For the text-containing cell, return its midpoint in [x, y] coordinate format. 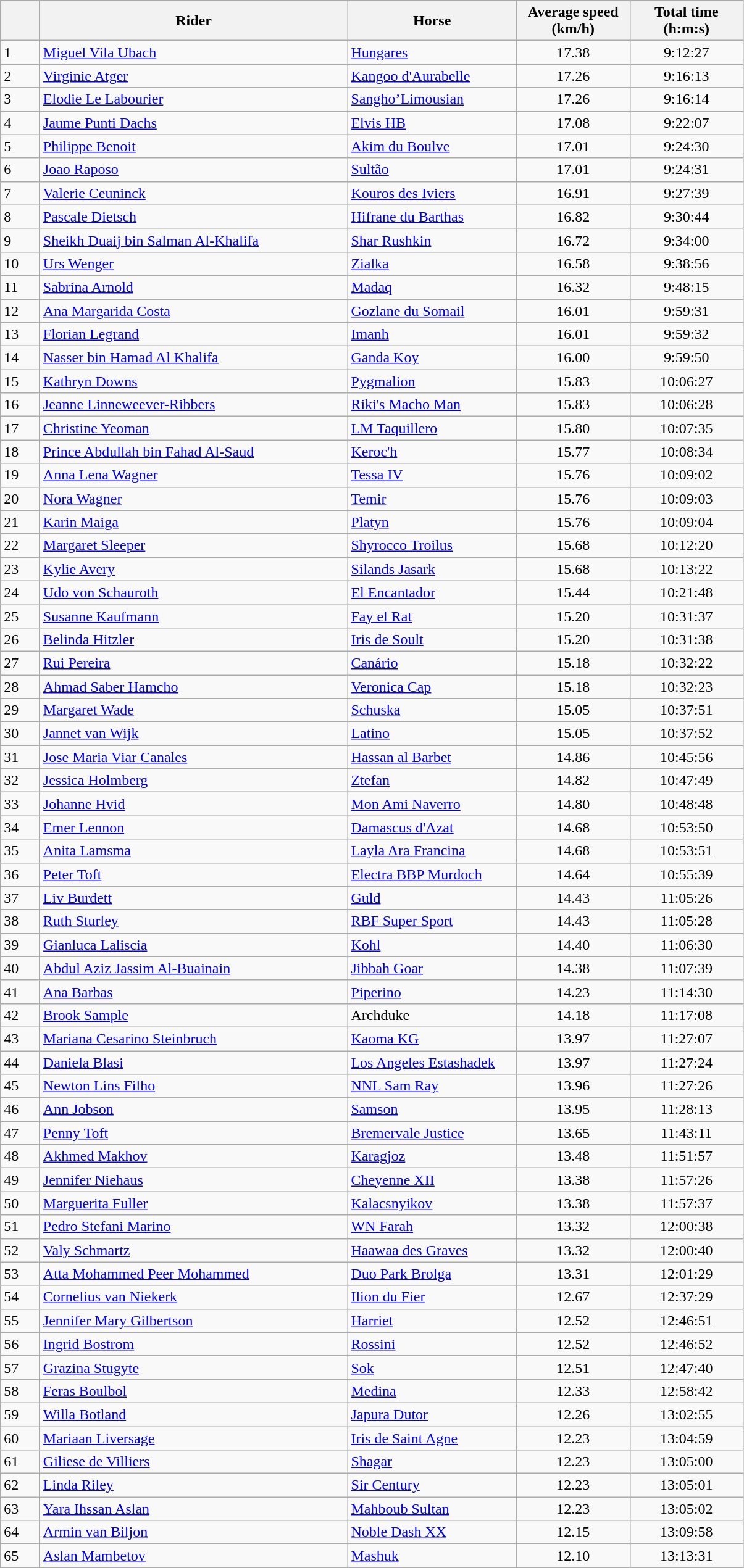
Samson [432, 1110]
Veronica Cap [432, 687]
Newton Lins Filho [194, 1086]
41 [20, 992]
Total time (h:m:s) [687, 21]
Jose Maria Viar Canales [194, 757]
Ana Barbas [194, 992]
15.80 [573, 428]
Marguerita Fuller [194, 1203]
Elvis HB [432, 123]
Valerie Ceuninck [194, 193]
Noble Dash XX [432, 1532]
63 [20, 1509]
Atta Mohammed Peer Mohammed [194, 1274]
5 [20, 146]
Jennifer Mary Gilbertson [194, 1321]
Emer Lennon [194, 828]
Feras Boulbol [194, 1391]
Rui Pereira [194, 663]
10:31:38 [687, 639]
3 [20, 99]
Pygmalion [432, 381]
17.38 [573, 52]
57 [20, 1367]
Guld [432, 898]
Margaret Sleeper [194, 545]
Karagjoz [432, 1156]
54 [20, 1297]
55 [20, 1321]
Johanne Hvid [194, 804]
Ruth Sturley [194, 921]
34 [20, 828]
Kylie Avery [194, 569]
El Encantador [432, 592]
16.00 [573, 358]
Los Angeles Estashadek [432, 1062]
13:02:55 [687, 1414]
36 [20, 874]
46 [20, 1110]
65 [20, 1556]
Jibbah Goar [432, 968]
10:06:27 [687, 381]
11:51:57 [687, 1156]
Grazina Stugyte [194, 1367]
Japura Dutor [432, 1414]
Jeanne Linneweever-Ribbers [194, 405]
10:06:28 [687, 405]
24 [20, 592]
Iris de Soult [432, 639]
Belinda Hitzler [194, 639]
Jessica Holmberg [194, 781]
Mashuk [432, 1556]
13:05:02 [687, 1509]
31 [20, 757]
Archduke [432, 1015]
9 [20, 240]
Gianluca Laliscia [194, 945]
Iris de Saint Agne [432, 1438]
33 [20, 804]
49 [20, 1180]
Harriet [432, 1321]
12.33 [573, 1391]
9:27:39 [687, 193]
Akim du Boulve [432, 146]
12:46:51 [687, 1321]
15 [20, 381]
11:07:39 [687, 968]
9:38:56 [687, 263]
WN Farah [432, 1227]
Ztefan [432, 781]
Mariaan Liversage [194, 1438]
Mahboub Sultan [432, 1509]
11:06:30 [687, 945]
10:37:52 [687, 734]
12:01:29 [687, 1274]
9:48:15 [687, 287]
60 [20, 1438]
Pedro Stefani Marino [194, 1227]
35 [20, 851]
1 [20, 52]
Pascale Dietsch [194, 217]
Tessa IV [432, 475]
14.23 [573, 992]
37 [20, 898]
8 [20, 217]
7 [20, 193]
Florian Legrand [194, 334]
Sir Century [432, 1485]
Layla Ara Francina [432, 851]
16.82 [573, 217]
Ilion du Fier [432, 1297]
13:13:31 [687, 1556]
Abdul Aziz Jassim Al-Buainain [194, 968]
Shar Rushkin [432, 240]
Valy Schmartz [194, 1250]
11 [20, 287]
14.18 [573, 1015]
Electra BBP Murdoch [432, 874]
38 [20, 921]
Miguel Vila Ubach [194, 52]
Schuska [432, 710]
15.44 [573, 592]
Temir [432, 499]
Susanne Kaufmann [194, 616]
16 [20, 405]
10:53:51 [687, 851]
Kathryn Downs [194, 381]
9:59:50 [687, 358]
9:30:44 [687, 217]
10:37:51 [687, 710]
12.10 [573, 1556]
12.26 [573, 1414]
9:16:14 [687, 99]
Nora Wagner [194, 499]
16.72 [573, 240]
10:07:35 [687, 428]
10:32:22 [687, 663]
14.80 [573, 804]
51 [20, 1227]
9:34:00 [687, 240]
20 [20, 499]
30 [20, 734]
RBF Super Sport [432, 921]
9:12:27 [687, 52]
Silands Jasark [432, 569]
Joao Raposo [194, 170]
10:31:37 [687, 616]
Christine Yeoman [194, 428]
Sultão [432, 170]
Anita Lamsma [194, 851]
Shyrocco Troilus [432, 545]
10:09:03 [687, 499]
14.64 [573, 874]
Cornelius van Niekerk [194, 1297]
11:17:08 [687, 1015]
17.08 [573, 123]
Hungares [432, 52]
9:24:31 [687, 170]
13.96 [573, 1086]
12:47:40 [687, 1367]
Shagar [432, 1462]
Piperino [432, 992]
Jaume Punti Dachs [194, 123]
Cheyenne XII [432, 1180]
48 [20, 1156]
22 [20, 545]
Yara Ihssan Aslan [194, 1509]
56 [20, 1344]
13.31 [573, 1274]
10:12:20 [687, 545]
Brook Sample [194, 1015]
13.65 [573, 1133]
10:32:23 [687, 687]
Keroc'h [432, 452]
44 [20, 1062]
Gozlane du Somail [432, 310]
13:04:59 [687, 1438]
Elodie Le Labourier [194, 99]
15.77 [573, 452]
Philippe Benoit [194, 146]
Nasser bin Hamad Al Khalifa [194, 358]
11:57:37 [687, 1203]
11:43:11 [687, 1133]
Medina [432, 1391]
40 [20, 968]
Jennifer Niehaus [194, 1180]
19 [20, 475]
Sangho’Limousian [432, 99]
Ana Margarida Costa [194, 310]
Kalacsnyikov [432, 1203]
Giliese de Villiers [194, 1462]
12:00:40 [687, 1250]
Kangoo d'Aurabelle [432, 76]
Zialka [432, 263]
10:09:02 [687, 475]
21 [20, 522]
Virginie Atger [194, 76]
11:05:26 [687, 898]
NNL Sam Ray [432, 1086]
Mariana Cesarino Steinbruch [194, 1039]
6 [20, 170]
10:13:22 [687, 569]
Aslan Mambetov [194, 1556]
16.32 [573, 287]
LM Taquillero [432, 428]
Armin van Biljon [194, 1532]
42 [20, 1015]
10:21:48 [687, 592]
Hifrane du Barthas [432, 217]
12:37:29 [687, 1297]
9:16:13 [687, 76]
62 [20, 1485]
Imanh [432, 334]
4 [20, 123]
Ahmad Saber Hamcho [194, 687]
61 [20, 1462]
Sheikh Duaij bin Salman Al-Khalifa [194, 240]
Anna Lena Wagner [194, 475]
Damascus d'Azat [432, 828]
50 [20, 1203]
10:55:39 [687, 874]
18 [20, 452]
14.40 [573, 945]
Bremervale Justice [432, 1133]
Peter Toft [194, 874]
Sabrina Arnold [194, 287]
10:53:50 [687, 828]
Madaq [432, 287]
Platyn [432, 522]
13:05:01 [687, 1485]
23 [20, 569]
2 [20, 76]
14 [20, 358]
11:28:13 [687, 1110]
Duo Park Brolga [432, 1274]
10:09:04 [687, 522]
11:27:24 [687, 1062]
Sok [432, 1367]
Margaret Wade [194, 710]
Fay el Rat [432, 616]
Average speed (km/h) [573, 21]
Canário [432, 663]
Riki's Macho Man [432, 405]
14.82 [573, 781]
14.86 [573, 757]
12:46:52 [687, 1344]
9:59:31 [687, 310]
Linda Riley [194, 1485]
43 [20, 1039]
9:59:32 [687, 334]
Jannet van Wijk [194, 734]
Udo von Schauroth [194, 592]
14.38 [573, 968]
12.15 [573, 1532]
12.67 [573, 1297]
12.51 [573, 1367]
Liv Burdett [194, 898]
Hassan al Barbet [432, 757]
12 [20, 310]
25 [20, 616]
13.48 [573, 1156]
13 [20, 334]
Urs Wenger [194, 263]
Rossini [432, 1344]
58 [20, 1391]
59 [20, 1414]
Willa Botland [194, 1414]
Karin Maiga [194, 522]
Horse [432, 21]
10:48:48 [687, 804]
17 [20, 428]
Prince Abdullah bin Fahad Al-Saud [194, 452]
39 [20, 945]
16.91 [573, 193]
29 [20, 710]
32 [20, 781]
11:14:30 [687, 992]
Ann Jobson [194, 1110]
9:24:30 [687, 146]
53 [20, 1274]
9:22:07 [687, 123]
13:05:00 [687, 1462]
Kohl [432, 945]
12:58:42 [687, 1391]
Akhmed Makhov [194, 1156]
52 [20, 1250]
12:00:38 [687, 1227]
11:27:26 [687, 1086]
Ganda Koy [432, 358]
Mon Ami Naverro [432, 804]
16.58 [573, 263]
Daniela Blasi [194, 1062]
10 [20, 263]
13:09:58 [687, 1532]
47 [20, 1133]
Kouros des Iviers [432, 193]
10:47:49 [687, 781]
45 [20, 1086]
27 [20, 663]
10:08:34 [687, 452]
64 [20, 1532]
Penny Toft [194, 1133]
11:27:07 [687, 1039]
26 [20, 639]
Latino [432, 734]
Kaoma KG [432, 1039]
Ingrid Bostrom [194, 1344]
13.95 [573, 1110]
28 [20, 687]
10:45:56 [687, 757]
Haawaa des Graves [432, 1250]
Rider [194, 21]
11:05:28 [687, 921]
11:57:26 [687, 1180]
